Pinpoint the cell where the given text exists, returning its [X, Y] midpoint coordinate. 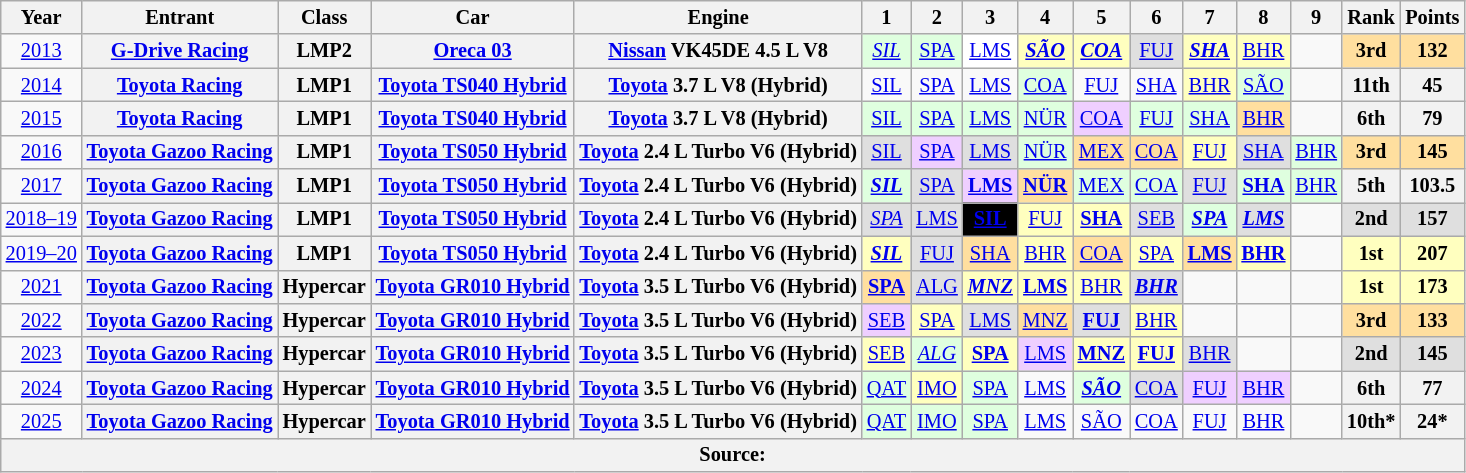
8 [1263, 17]
2024 [42, 388]
Rank [1371, 17]
G-Drive Racing [180, 51]
2021 [42, 287]
Year [42, 17]
LMP2 [324, 51]
2025 [42, 421]
Entrant [180, 17]
7 [1210, 17]
2023 [42, 354]
5 [1102, 17]
5th [1371, 186]
6 [1156, 17]
4 [1046, 17]
2014 [42, 85]
173 [1432, 287]
1 [886, 17]
2018–19 [42, 219]
Engine [718, 17]
24* [1432, 421]
133 [1432, 320]
2016 [42, 152]
Car [473, 17]
132 [1432, 51]
207 [1432, 253]
2015 [42, 118]
Nissan VK45DE 4.5 L V8 [718, 51]
2017 [42, 186]
Source: [733, 455]
45 [1432, 85]
79 [1432, 118]
77 [1432, 388]
Points [1432, 17]
103.5 [1432, 186]
10th* [1371, 421]
2013 [42, 51]
Class [324, 17]
Oreca 03 [473, 51]
3 [990, 17]
9 [1316, 17]
2 [937, 17]
2022 [42, 320]
2019–20 [42, 253]
11th [1371, 85]
157 [1432, 219]
